Return [X, Y] of the center of cell containing provided text 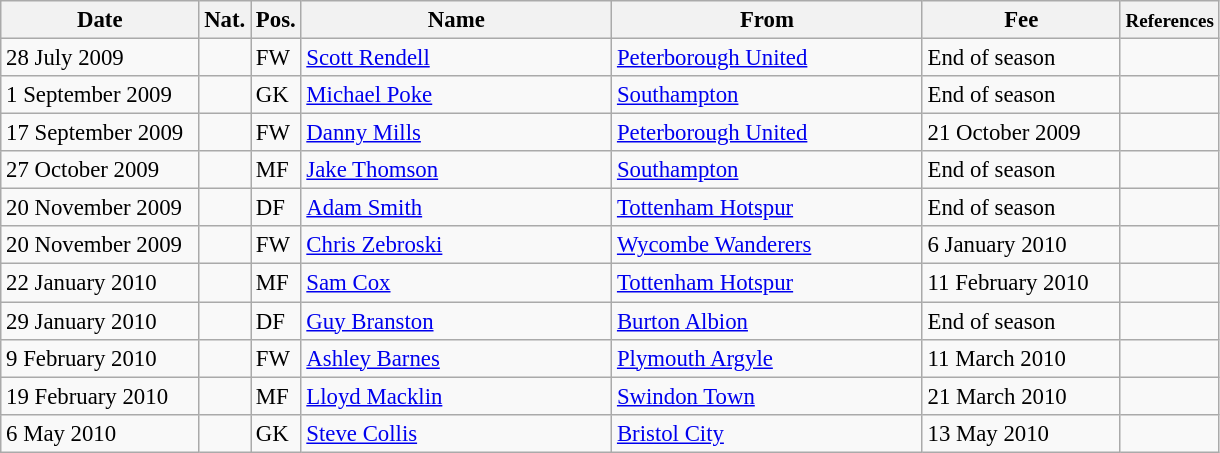
21 March 2010 [1021, 396]
Date [100, 20]
Swindon Town [768, 396]
Sam Cox [456, 283]
9 February 2010 [100, 358]
Plymouth Argyle [768, 358]
11 March 2010 [1021, 358]
Michael Poke [456, 95]
Chris Zebroski [456, 245]
17 September 2009 [100, 133]
Guy Branston [456, 321]
Fee [1021, 20]
Name [456, 20]
22 January 2010 [100, 283]
From [768, 20]
13 May 2010 [1021, 433]
Lloyd Macklin [456, 396]
Burton Albion [768, 321]
References [1170, 20]
19 February 2010 [100, 396]
1 September 2009 [100, 95]
29 January 2010 [100, 321]
Wycombe Wanderers [768, 245]
Ashley Barnes [456, 358]
Danny Mills [456, 133]
21 October 2009 [1021, 133]
Steve Collis [456, 433]
Jake Thomson [456, 170]
6 May 2010 [100, 433]
27 October 2009 [100, 170]
11 February 2010 [1021, 283]
Scott Rendell [456, 58]
Bristol City [768, 433]
Adam Smith [456, 208]
6 January 2010 [1021, 245]
Nat. [225, 20]
28 July 2009 [100, 58]
Pos. [276, 20]
